Identify which cell holds the provided text, then report its [X, Y] central coordinate. 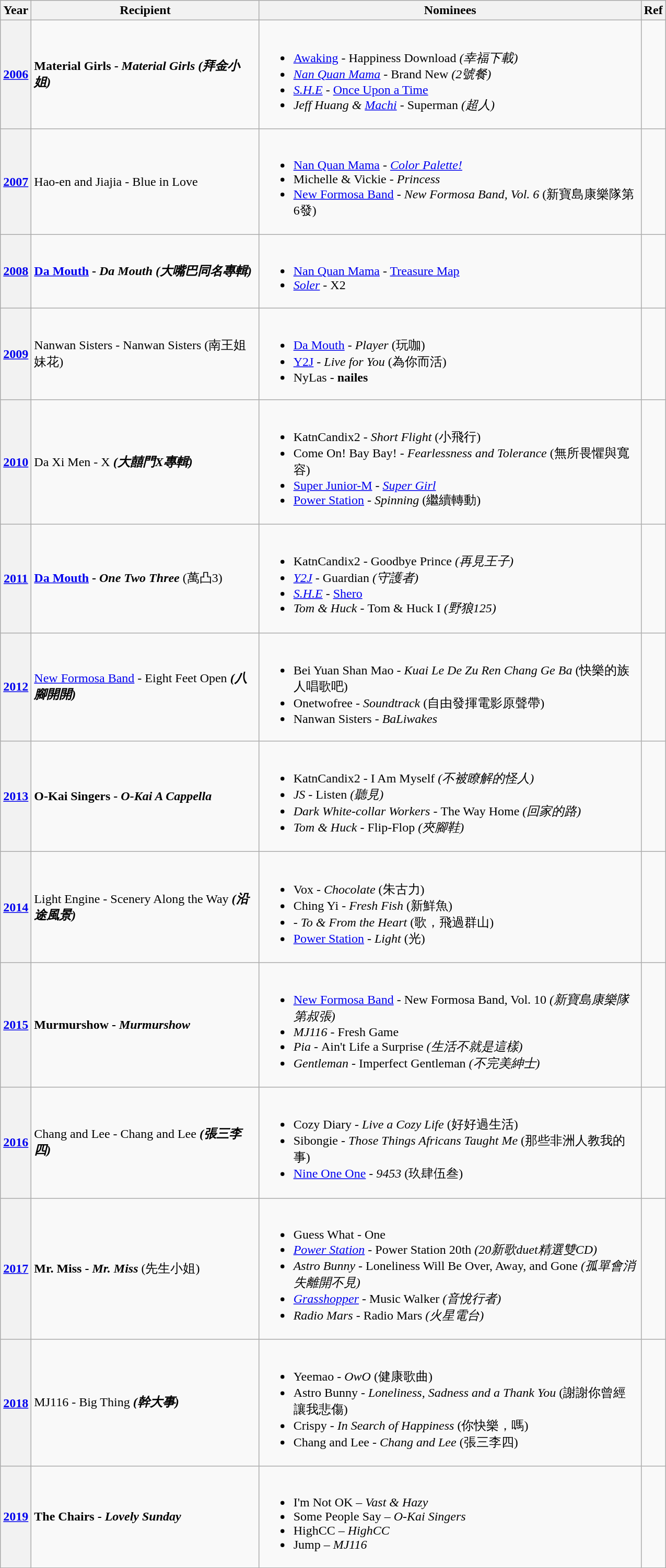
KatnCandix2 - Short Flight (小飛行)Come On! Bay Bay! - Fearlessness and Tolerance (無所畏懼與寬容)Super Junior-M - Super GirlPower Station - Spinning (繼續轉動) [450, 462]
MJ116 - Big Thing (幹大事) [145, 1403]
Material Girls - Material Girls (拜金小姐) [145, 75]
2013 [16, 797]
KatnCandix2 - I Am Myself (不被瞭解的怪人)JS - Listen (聽見)Dark White-collar Workers - The Way Home (回家的路)Tom & Huck - Flip-Flop (夾腳鞋) [450, 797]
Cozy Diary - Live a Cozy Life (好好過生活)Sibongie - Those Things Africans Taught Me (那些非洲人教我的事)Nine One One - 9453 (玖肆伍叁) [450, 1143]
Nan Quan Mama - Color Palette!Michelle & Vickie - PrincessNew Formosa Band - New Formosa Band, Vol. 6 (新寶島康樂隊第6發) [450, 182]
O-Kai Singers - O-Kai A Cappella [145, 797]
2018 [16, 1403]
2014 [16, 907]
2008 [16, 271]
2010 [16, 462]
Da Mouth - One Two Three (萬凸3) [145, 579]
Nan Quan Mama - Treasure MapSoler - X2 [450, 271]
2007 [16, 182]
Awaking - Happiness Download (幸福下載)Nan Quan Mama - Brand New (2號餐)S.H.E - Once Upon a TimeJeff Huang & Machi - Superman (超人) [450, 75]
2016 [16, 1143]
Bei Yuan Shan Mao - Kuai Le De Zu Ren Chang Ge Ba (快樂的族人唱歌吧)Onetwofree - Soundtrack (自由發揮電影原聲帶)Nanwan Sisters - BaLiwakes [450, 687]
2017 [16, 1268]
KatnCandix2 - Goodbye Prince (再見王子)Y2J - Guardian (守護者)S.H.E - SheroTom & Huck - Tom & Huck I (野狼125) [450, 579]
Vox - Chocolate (朱古力)Ching Yi - Fresh Fish (新鮮魚) - To & From the Heart (歌，飛過群山)Power Station - Light (光) [450, 907]
Nanwan Sisters - Nanwan Sisters (南王姐妹花) [145, 354]
2019 [16, 1517]
Da Xi Men - X (大囍門X專輯) [145, 462]
Ref [653, 10]
2012 [16, 687]
2006 [16, 75]
Nominees [450, 10]
Hao-en and Jiajia - Blue in Love [145, 182]
2009 [16, 354]
2011 [16, 579]
Recipient [145, 10]
Year [16, 10]
New Formosa Band - Eight Feet Open (八腳開開) [145, 687]
I'm Not OK – Vast & HazySome People Say – O-Kai SingersHighCC – HighCCJump – MJ116 [450, 1517]
Chang and Lee - Chang and Lee (張三李四) [145, 1143]
Murmurshow - Murmurshow [145, 1025]
Da Mouth - Da Mouth (大嘴巴同名專輯) [145, 271]
Da Mouth - Player (玩咖)Y2J - Live for You (為你而活)NyLas - nailes [450, 354]
2015 [16, 1025]
The Chairs - Lovely Sunday [145, 1517]
Mr. Miss - Mr. Miss (先生小姐) [145, 1268]
Light Engine - Scenery Along the Way (沿途風景) [145, 907]
